Pinpoint the cell where the given text exists, returning its [x, y] midpoint coordinate. 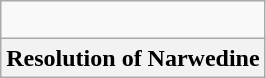
Resolution of Narwedine [133, 58]
